Scan for the cell matching the given text and deliver its (x, y) coordinate at center. 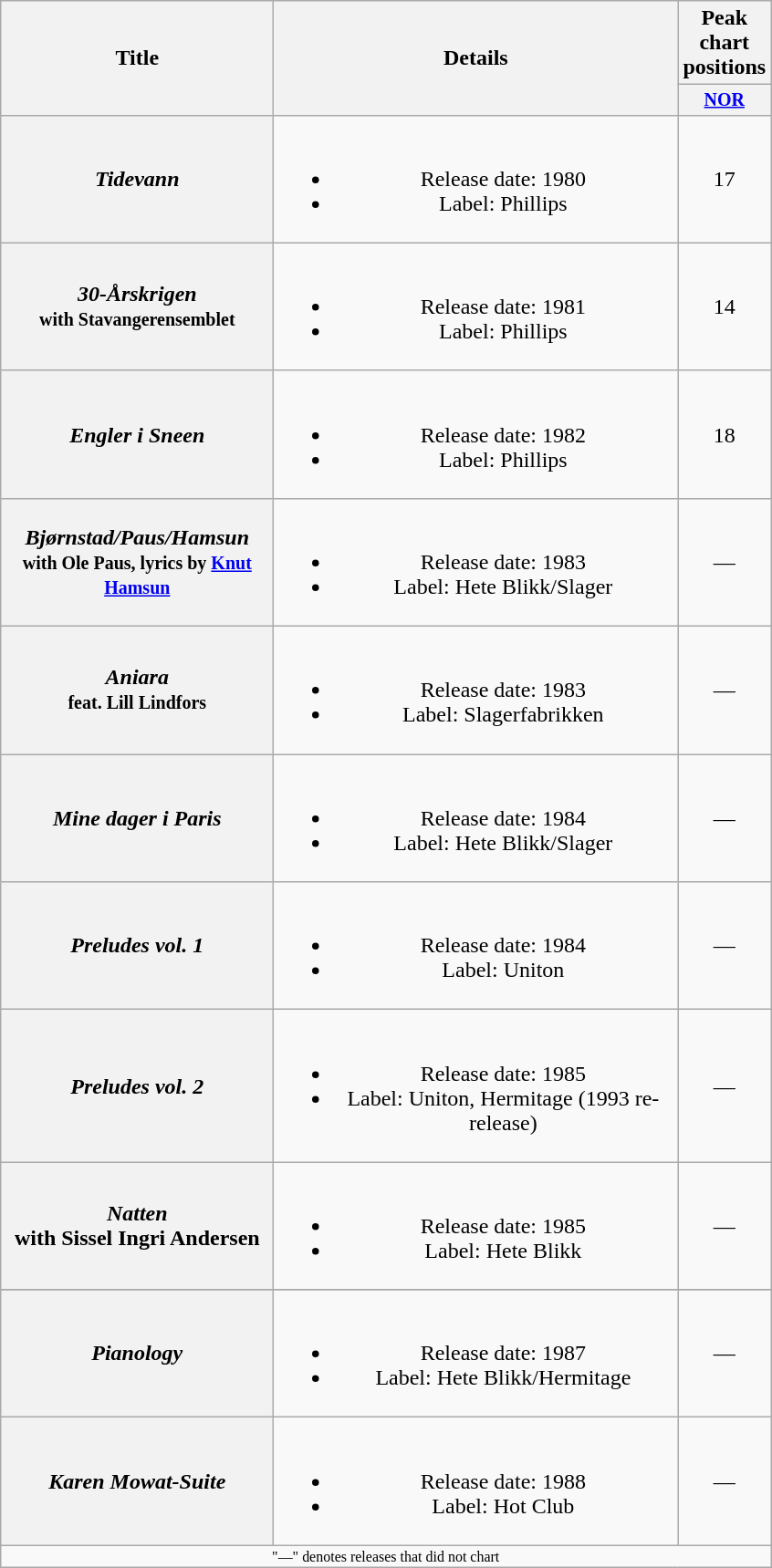
18 (725, 434)
17 (725, 179)
Details (476, 58)
Release date: 1985Label: Uniton, Hermitage (1993 re-release) (476, 1085)
Pianology (137, 1354)
Release date: 1985Label: Hete Blikk (476, 1226)
Engler i Sneen (137, 434)
Release date: 1984Label: Uniton (476, 946)
Aniara feat. Lill Lindfors (137, 691)
Preludes vol. 2 (137, 1085)
Release date: 1988Label: Hot Club (476, 1481)
14 (725, 306)
Release date: 1981Label: Phillips (476, 306)
Release date: 1983Label: Hete Blikk/Slager (476, 562)
Preludes vol. 1 (137, 946)
Bjørnstad/Paus/Hamsun with Ole Paus, lyrics by Knut Hamsun (137, 562)
Release date: 1984Label: Hete Blikk/Slager (476, 818)
Karen Mowat-Suite (137, 1481)
"—" denotes releases that did not chart (386, 1556)
Release date: 1987Label: Hete Blikk/Hermitage (476, 1354)
Natten with Sissel Ingri Andersen (137, 1226)
Release date: 1983Label: Slagerfabrikken (476, 691)
Release date: 1980Label: Phillips (476, 179)
Release date: 1982Label: Phillips (476, 434)
Title (137, 58)
Peak chart positions (725, 43)
30-Årskrigen with Stavangerensemblet (137, 306)
NOR (725, 100)
Tidevann (137, 179)
Mine dager i Paris (137, 818)
